Output the [x, y] coordinate of the center of the cell containing the given text.  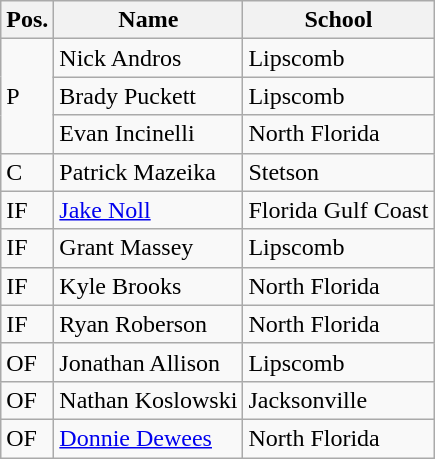
Evan Incinelli [148, 134]
Jacksonville [338, 400]
P [28, 96]
Pos. [28, 20]
Grant Massey [148, 248]
Kyle Brooks [148, 286]
School [338, 20]
Jonathan Allison [148, 362]
Florida Gulf Coast [338, 210]
Nathan Koslowski [148, 400]
Nick Andros [148, 58]
Name [148, 20]
Stetson [338, 172]
Brady Puckett [148, 96]
Donnie Dewees [148, 438]
Ryan Roberson [148, 324]
C [28, 172]
Jake Noll [148, 210]
Patrick Mazeika [148, 172]
